From the cell containing the given text, extract its center point as [x, y] coordinate. 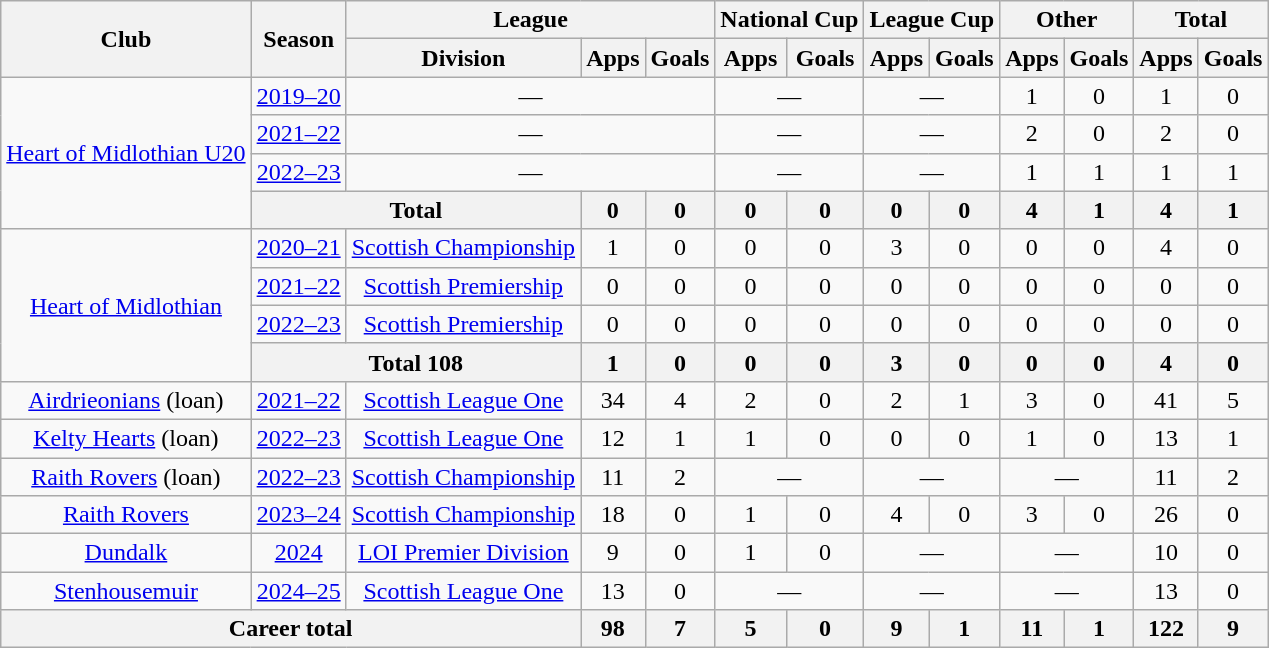
League [530, 20]
26 [1166, 515]
2023–24 [298, 515]
Heart of Midlothian U20 [126, 153]
10 [1166, 553]
National Cup [790, 20]
Season [298, 39]
Other [1067, 20]
Kelty Hearts (loan) [126, 438]
Stenhousemuir [126, 591]
Raith Rovers [126, 515]
41 [1166, 400]
Total 108 [416, 362]
34 [613, 400]
Division [463, 58]
2024–25 [298, 591]
LOI Premier Division [463, 553]
Career total [291, 629]
Club [126, 39]
League Cup [932, 20]
2020–21 [298, 248]
98 [613, 629]
2024 [298, 553]
7 [680, 629]
2019–20 [298, 96]
18 [613, 515]
Airdrieonians (loan) [126, 400]
122 [1166, 629]
Dundalk [126, 553]
12 [613, 438]
Heart of Midlothian [126, 305]
Raith Rovers (loan) [126, 477]
